Capture the cell that displays the provided text and extract its [X, Y] central coordinate. 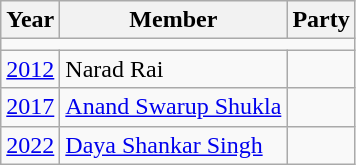
2022 [30, 145]
Year [30, 20]
Member [174, 20]
Narad Rai [174, 69]
Daya Shankar Singh [174, 145]
Party [321, 20]
2012 [30, 69]
Anand Swarup Shukla [174, 107]
2017 [30, 107]
